Find where the given text appears and provide that cell's center as (x, y) coordinate. 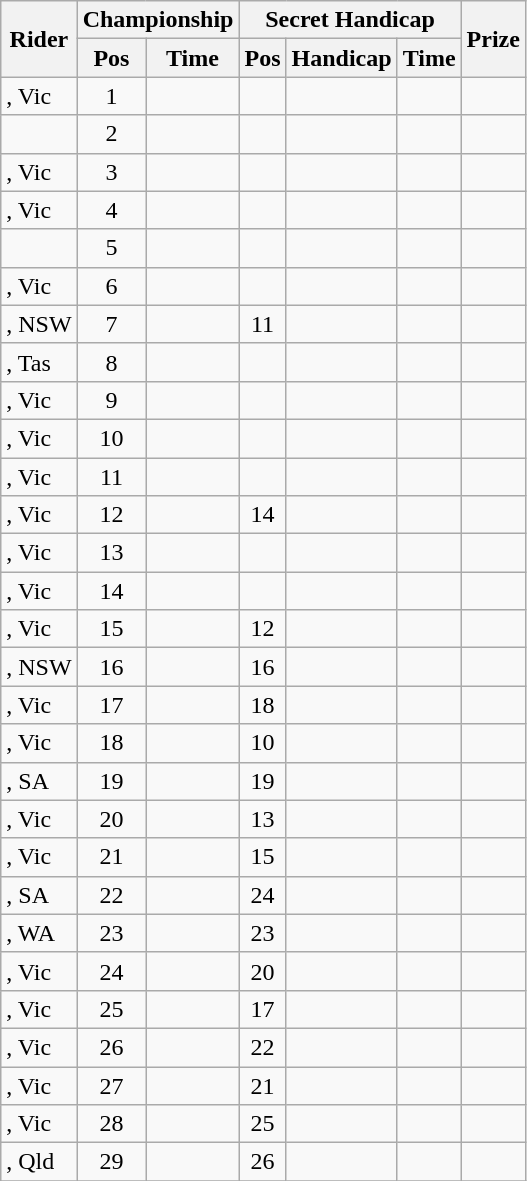
Handicap (342, 58)
2 (112, 134)
Rider (39, 39)
, WA (39, 933)
27 (112, 1085)
9 (112, 400)
6 (112, 286)
8 (112, 362)
, Qld (39, 1162)
, Tas (39, 362)
7 (112, 324)
29 (112, 1162)
4 (112, 210)
28 (112, 1124)
Prize (493, 39)
5 (112, 248)
3 (112, 172)
Championship (158, 20)
1 (112, 96)
Secret Handicap (350, 20)
